Scan for the cell matching the given text and deliver its (x, y) coordinate at center. 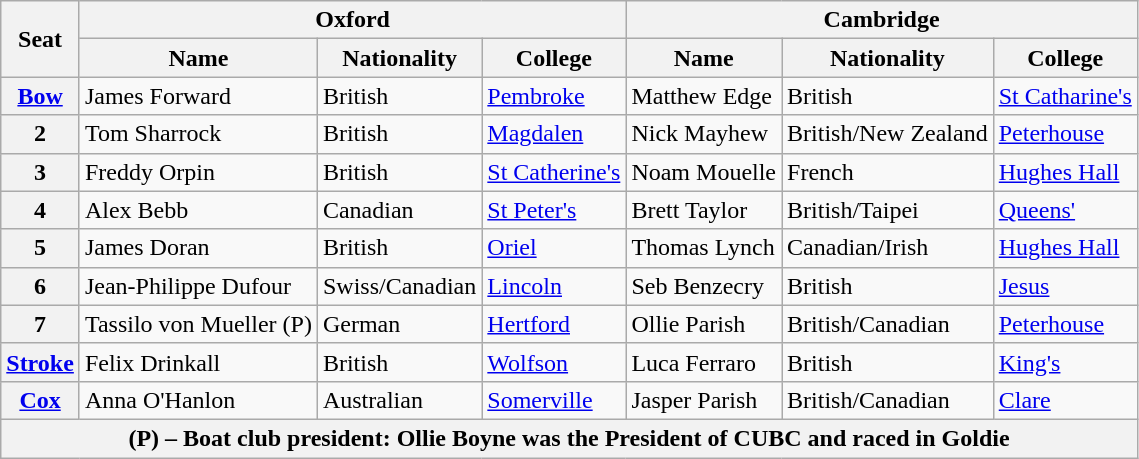
Canadian/Irish (888, 248)
Freddy Orpin (198, 172)
5 (40, 248)
James Doran (198, 248)
British/Taipei (888, 210)
7 (40, 324)
Bow (40, 96)
Noam Mouelle (704, 172)
Alex Bebb (198, 210)
Ollie Parish (704, 324)
Oriel (554, 248)
St Catherine's (554, 172)
Stroke (40, 362)
Clare (1065, 400)
Anna O'Hanlon (198, 400)
Australian (399, 400)
Cox (40, 400)
Tassilo von Mueller (P) (198, 324)
Queens' (1065, 210)
Nick Mayhew (704, 134)
German (399, 324)
Swiss/Canadian (399, 286)
James Forward (198, 96)
British/New Zealand (888, 134)
Hertford (554, 324)
2 (40, 134)
Lincoln (554, 286)
(P) – Boat club president: Ollie Boyne was the President of CUBC and raced in Goldie (570, 438)
St Peter's (554, 210)
Felix Drinkall (198, 362)
Cambridge (882, 20)
Matthew Edge (704, 96)
Oxford (352, 20)
Jasper Parish (704, 400)
Luca Ferraro (704, 362)
Wolfson (554, 362)
Pembroke (554, 96)
Jesus (1065, 286)
Brett Taylor (704, 210)
King's (1065, 362)
Somerville (554, 400)
Magdalen (554, 134)
Canadian (399, 210)
Jean-Philippe Dufour (198, 286)
Tom Sharrock (198, 134)
St Catharine's (1065, 96)
3 (40, 172)
4 (40, 210)
Seb Benzecry (704, 286)
6 (40, 286)
Seat (40, 39)
French (888, 172)
Thomas Lynch (704, 248)
